Extract the [x, y] coordinate from the center of the cell holding the provided text.  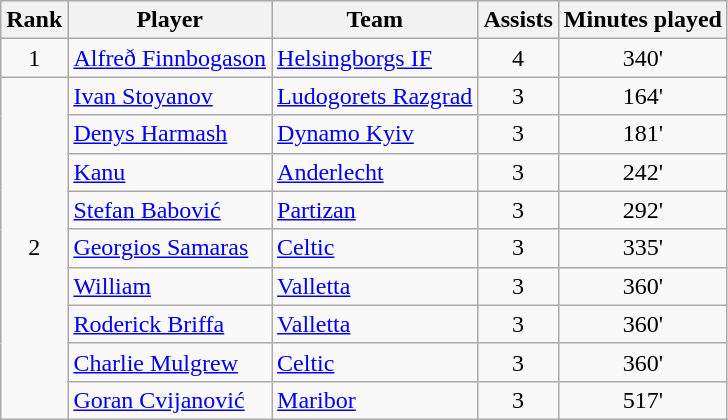
Stefan Babović [170, 210]
164' [642, 96]
242' [642, 172]
Partizan [375, 210]
Ludogorets Razgrad [375, 96]
Helsingborgs IF [375, 58]
Player [170, 20]
181' [642, 134]
335' [642, 248]
Alfreð Finnbogason [170, 58]
Goran Cvijanović [170, 400]
4 [518, 58]
Team [375, 20]
Roderick Briffa [170, 324]
Kanu [170, 172]
Rank [34, 20]
Assists [518, 20]
Maribor [375, 400]
340' [642, 58]
Minutes played [642, 20]
292' [642, 210]
Dynamo Kyiv [375, 134]
William [170, 286]
517' [642, 400]
Georgios Samaras [170, 248]
Anderlecht [375, 172]
Denys Harmash [170, 134]
1 [34, 58]
2 [34, 248]
Charlie Mulgrew [170, 362]
Ivan Stoyanov [170, 96]
